From the cell containing the given text, extract its center point as [x, y] coordinate. 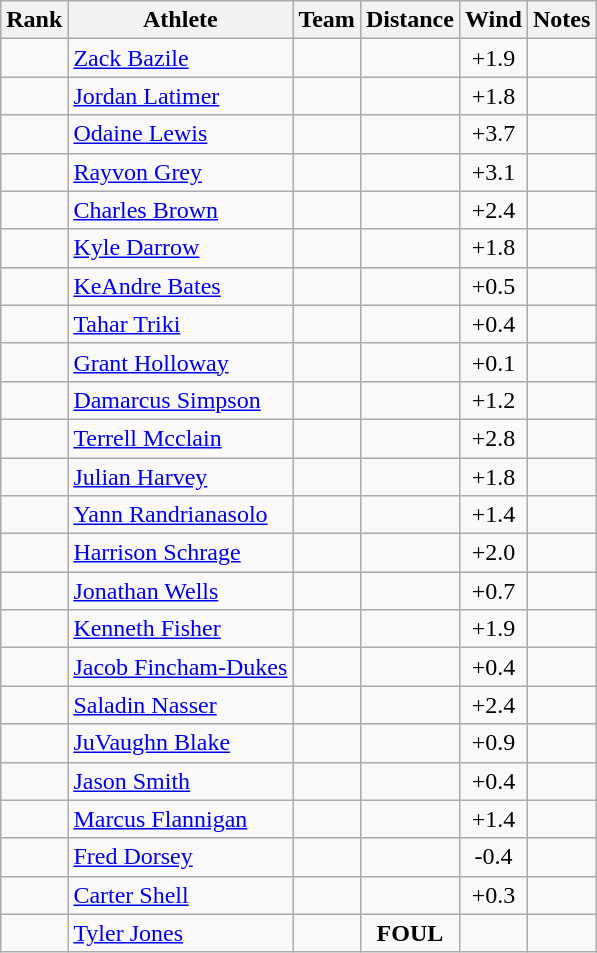
Wind [493, 20]
Rank [34, 20]
Distance [410, 20]
Zack Bazile [180, 58]
Rayvon Grey [180, 172]
Damarcus Simpson [180, 400]
KeAndre Bates [180, 286]
Odaine Lewis [180, 134]
Fred Dorsey [180, 857]
Terrell Mcclain [180, 438]
Marcus Flannigan [180, 819]
+2.8 [493, 438]
Harrison Schrage [180, 553]
JuVaughn Blake [180, 743]
Tyler Jones [180, 933]
Charles Brown [180, 210]
Jonathan Wells [180, 591]
FOUL [410, 933]
Grant Holloway [180, 362]
Yann Randrianasolo [180, 515]
Jacob Fincham-Dukes [180, 667]
+2.0 [493, 553]
-0.4 [493, 857]
Team [327, 20]
Kenneth Fisher [180, 629]
+0.5 [493, 286]
Tahar Triki [180, 324]
Carter Shell [180, 895]
+1.2 [493, 400]
Jason Smith [180, 781]
Kyle Darrow [180, 248]
Julian Harvey [180, 477]
Saladin Nasser [180, 705]
+0.9 [493, 743]
Notes [561, 20]
+0.3 [493, 895]
Athlete [180, 20]
+0.7 [493, 591]
+0.1 [493, 362]
+3.1 [493, 172]
Jordan Latimer [180, 96]
+3.7 [493, 134]
